Output the (X, Y) coordinate of the center of the cell containing the given text.  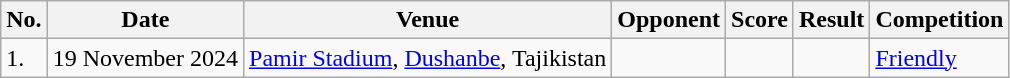
Opponent (669, 20)
Venue (428, 20)
Friendly (940, 58)
Date (145, 20)
Pamir Stadium, Dushanbe, Tajikistan (428, 58)
Competition (940, 20)
19 November 2024 (145, 58)
1. (24, 58)
No. (24, 20)
Result (831, 20)
Score (760, 20)
